Determine the [x, y] coordinate at the center of the cell enclosing the given text.  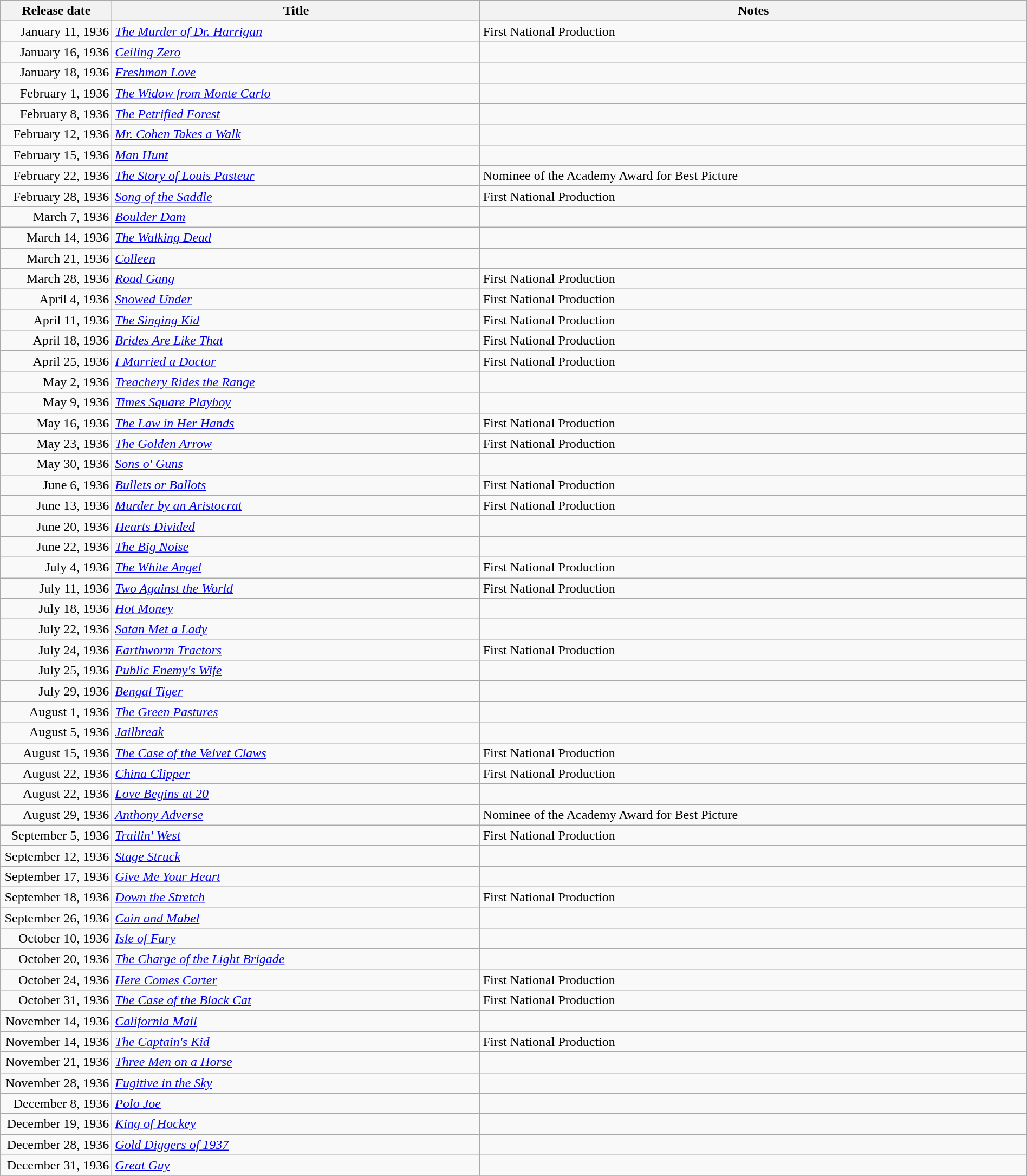
March 28, 1936 [56, 279]
The Charge of the Light Brigade [296, 959]
Man Hunt [296, 155]
April 25, 1936 [56, 361]
December 19, 1936 [56, 1124]
Snowed Under [296, 300]
May 23, 1936 [56, 444]
December 31, 1936 [56, 1165]
May 9, 1936 [56, 402]
Murder by an Aristocrat [296, 505]
Treachery Rides the Range [296, 382]
October 10, 1936 [56, 939]
February 8, 1936 [56, 114]
June 13, 1936 [56, 505]
Jailbreak [296, 732]
August 5, 1936 [56, 732]
January 16, 1936 [56, 52]
Polo Joe [296, 1103]
Stage Struck [296, 856]
Bullets or Ballots [296, 485]
July 25, 1936 [56, 671]
October 24, 1936 [56, 980]
April 11, 1936 [56, 320]
May 30, 1936 [56, 464]
July 22, 1936 [56, 629]
April 4, 1936 [56, 300]
The Green Pastures [296, 712]
February 22, 1936 [56, 176]
September 17, 1936 [56, 876]
July 24, 1936 [56, 650]
The Petrified Forest [296, 114]
The Case of the Velvet Claws [296, 753]
December 28, 1936 [56, 1145]
The Captain's Kid [296, 1042]
February 15, 1936 [56, 155]
Boulder Dam [296, 217]
July 29, 1936 [56, 691]
Down the Stretch [296, 897]
Road Gang [296, 279]
March 7, 1936 [56, 217]
China Clipper [296, 774]
Times Square Playboy [296, 402]
The Big Noise [296, 547]
Hot Money [296, 609]
Two Against the World [296, 588]
Release date [56, 11]
June 20, 1936 [56, 526]
February 1, 1936 [56, 93]
Colleen [296, 258]
July 18, 1936 [56, 609]
October 31, 1936 [56, 1000]
Here Comes Carter [296, 980]
February 28, 1936 [56, 196]
Isle of Fury [296, 939]
Hearts Divided [296, 526]
May 2, 1936 [56, 382]
September 18, 1936 [56, 897]
November 28, 1936 [56, 1083]
July 4, 1936 [56, 567]
December 8, 1936 [56, 1103]
Bengal Tiger [296, 691]
The Murder of Dr. Harrigan [296, 31]
March 14, 1936 [56, 237]
Public Enemy's Wife [296, 671]
Great Guy [296, 1165]
August 29, 1936 [56, 815]
The Walking Dead [296, 237]
Sons o' Guns [296, 464]
Give Me Your Heart [296, 876]
Love Begins at 20 [296, 794]
July 11, 1936 [56, 588]
January 18, 1936 [56, 73]
September 5, 1936 [56, 835]
The Golden Arrow [296, 444]
August 15, 1936 [56, 753]
Ceiling Zero [296, 52]
Satan Met a Lady [296, 629]
Fugitive in the Sky [296, 1083]
Cain and Mabel [296, 918]
Freshman Love [296, 73]
The Case of the Black Cat [296, 1000]
Anthony Adverse [296, 815]
Three Men on a Horse [296, 1062]
The Singing Kid [296, 320]
The Law in Her Hands [296, 423]
California Mail [296, 1021]
September 12, 1936 [56, 856]
Trailin' West [296, 835]
The Story of Louis Pasteur [296, 176]
June 22, 1936 [56, 547]
September 26, 1936 [56, 918]
Notes [753, 11]
Title [296, 11]
February 12, 1936 [56, 134]
King of Hockey [296, 1124]
May 16, 1936 [56, 423]
November 21, 1936 [56, 1062]
Song of the Saddle [296, 196]
Brides Are Like That [296, 341]
April 18, 1936 [56, 341]
June 6, 1936 [56, 485]
Mr. Cohen Takes a Walk [296, 134]
Earthworm Tractors [296, 650]
I Married a Doctor [296, 361]
January 11, 1936 [56, 31]
The Widow from Monte Carlo [296, 93]
The White Angel [296, 567]
October 20, 1936 [56, 959]
March 21, 1936 [56, 258]
Gold Diggers of 1937 [296, 1145]
August 1, 1936 [56, 712]
